For the text-containing cell, return its midpoint in [X, Y] coordinate format. 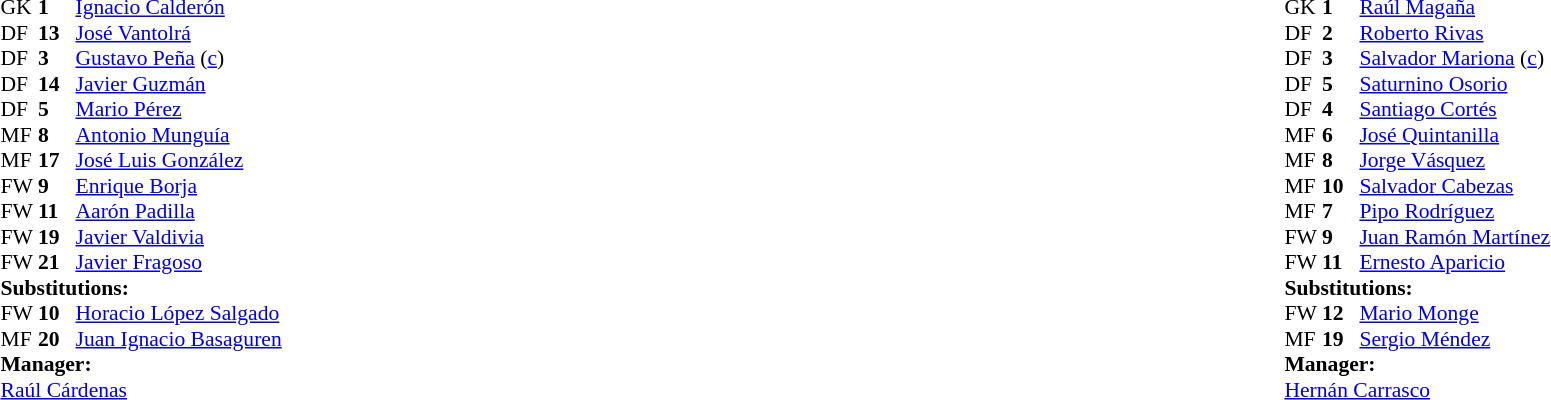
José Quintanilla [1454, 135]
Horacio López Salgado [179, 313]
Saturnino Osorio [1454, 84]
Mario Pérez [179, 109]
20 [57, 339]
Juan Ramón Martínez [1454, 237]
14 [57, 84]
Javier Valdivia [179, 237]
7 [1341, 211]
Javier Fragoso [179, 263]
Juan Ignacio Basaguren [179, 339]
Aarón Padilla [179, 211]
José Vantolrá [179, 33]
13 [57, 33]
Enrique Borja [179, 186]
4 [1341, 109]
21 [57, 263]
Pipo Rodríguez [1454, 211]
Mario Monge [1454, 313]
Santiago Cortés [1454, 109]
Ernesto Aparicio [1454, 263]
2 [1341, 33]
6 [1341, 135]
José Luis González [179, 161]
Roberto Rivas [1454, 33]
Gustavo Peña (c) [179, 59]
Sergio Méndez [1454, 339]
Javier Guzmán [179, 84]
Salvador Mariona (c) [1454, 59]
Salvador Cabezas [1454, 186]
12 [1341, 313]
17 [57, 161]
Jorge Vásquez [1454, 161]
Antonio Munguía [179, 135]
